Output the [X, Y] coordinate of the center of the cell containing the given text.  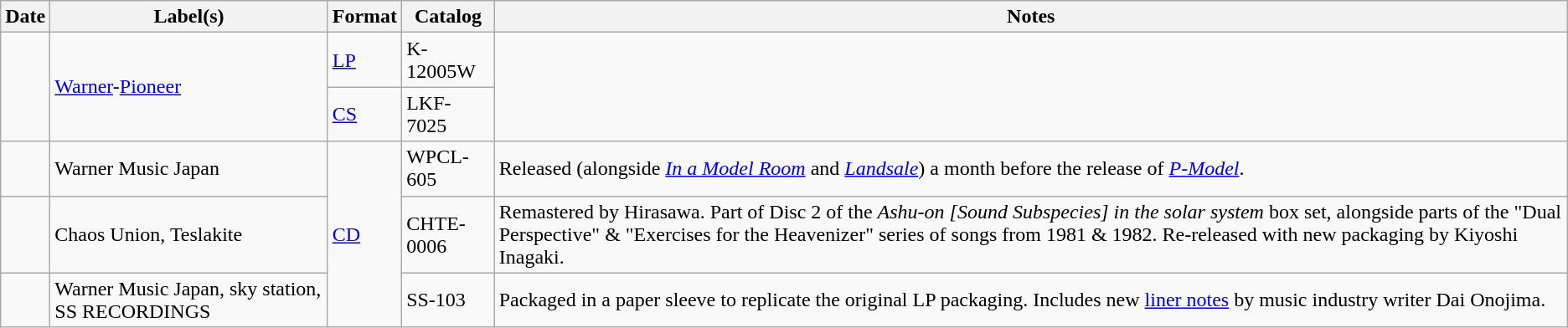
Date [25, 17]
Packaged in a paper sleeve to replicate the original LP packaging. Includes new liner notes by music industry writer Dai Onojima. [1030, 300]
Warner Music Japan, sky station, SS RECORDINGS [189, 300]
Label(s) [189, 17]
Chaos Union, Teslakite [189, 234]
Warner Music Japan [189, 169]
Format [364, 17]
CS [364, 114]
Catalog [449, 17]
LP [364, 60]
CHTE-0006 [449, 234]
Released (alongside In a Model Room and Landsale) a month before the release of P-Model. [1030, 169]
Warner-Pioneer [189, 87]
SS-103 [449, 300]
Notes [1030, 17]
LKF-7025 [449, 114]
WPCL-605 [449, 169]
K-12005W [449, 60]
CD [364, 234]
